Provide the [X, Y] coordinate of the cell's center where the given text is located.  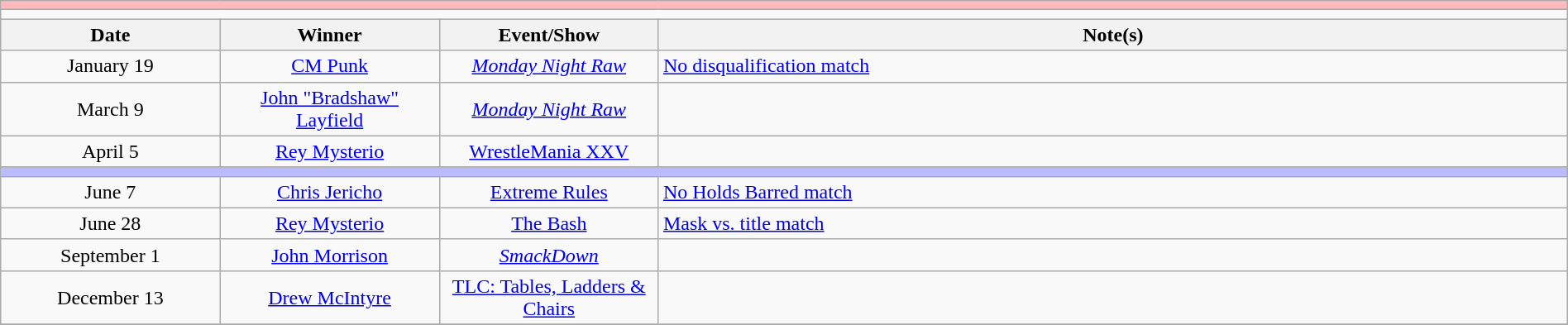
December 13 [111, 298]
March 9 [111, 109]
John Morrison [329, 255]
John "Bradshaw" Layfield [329, 109]
June 7 [111, 192]
June 28 [111, 223]
Date [111, 35]
Note(s) [1113, 35]
WrestleMania XXV [549, 151]
No disqualification match [1113, 66]
No Holds Barred match [1113, 192]
SmackDown [549, 255]
TLC: Tables, Ladders & Chairs [549, 298]
Mask vs. title match [1113, 223]
April 5 [111, 151]
CM Punk [329, 66]
The Bash [549, 223]
Extreme Rules [549, 192]
September 1 [111, 255]
Drew McIntyre [329, 298]
Chris Jericho [329, 192]
January 19 [111, 66]
Winner [329, 35]
Event/Show [549, 35]
